Return the [X, Y] coordinate for the center point of the cell that contains the specified text.  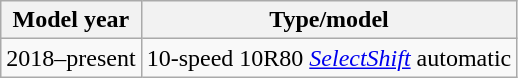
Model year [71, 20]
Type/model [329, 20]
10-speed 10R80 SelectShift automatic [329, 58]
2018–present [71, 58]
